Return [X, Y] of the center of cell containing provided text 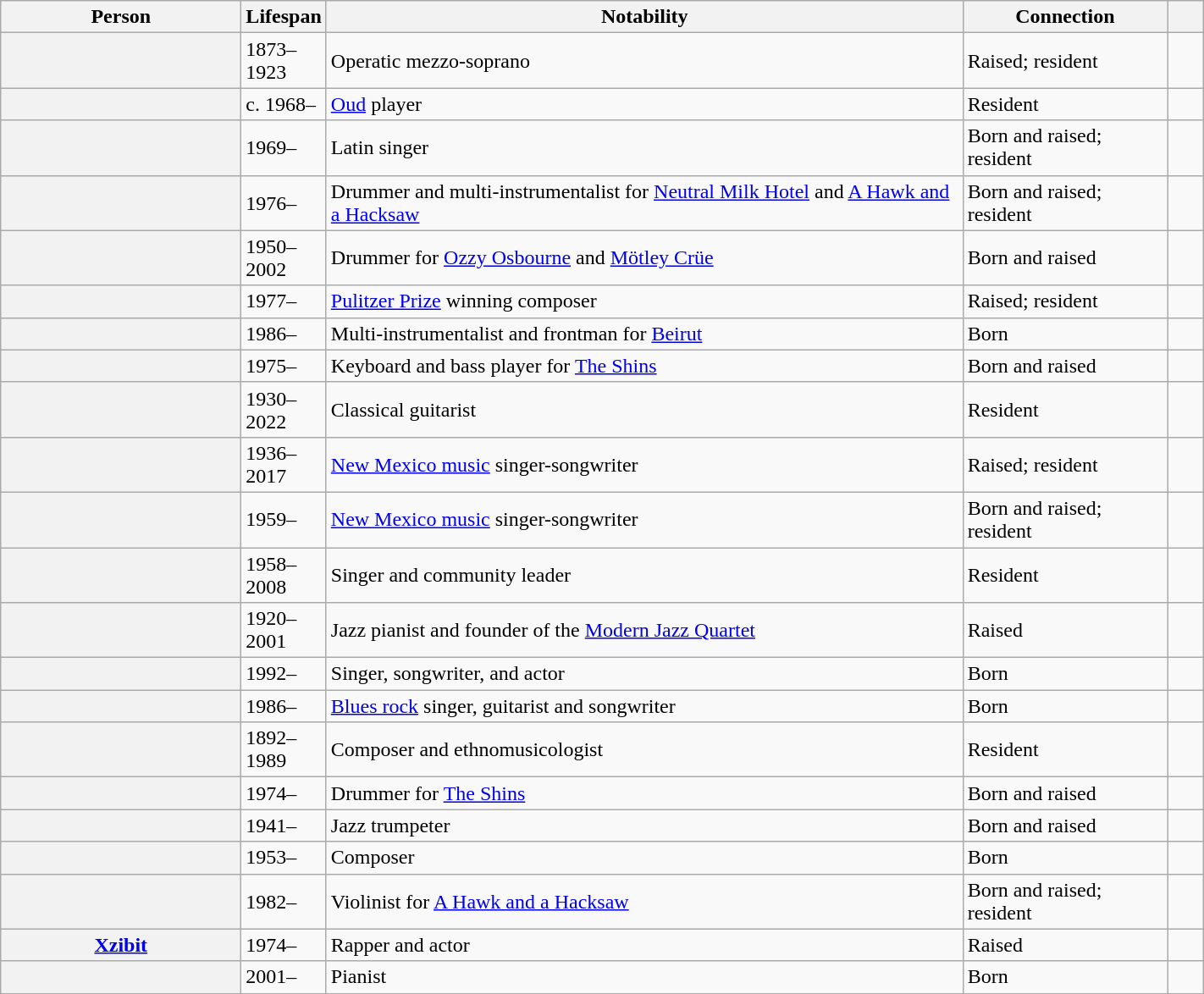
1958–2008 [284, 574]
Violinist for A Hawk and a Hacksaw [644, 901]
Composer and ethnomusicologist [644, 750]
Latin singer [644, 147]
1969– [284, 147]
Singer and community leader [644, 574]
1920–2001 [284, 630]
1930–2022 [284, 410]
1950–2002 [284, 257]
Xzibit [121, 945]
Composer [644, 858]
Connection [1065, 17]
c. 1968– [284, 104]
1982– [284, 901]
Jazz pianist and founder of the Modern Jazz Quartet [644, 630]
Pianist [644, 977]
1976– [284, 203]
Oud player [644, 104]
1873–1923 [284, 61]
1936–2017 [284, 464]
Singer, songwriter, and actor [644, 674]
1941– [284, 826]
1953– [284, 858]
Jazz trumpeter [644, 826]
1992– [284, 674]
Multi-instrumentalist and frontman for Beirut [644, 334]
2001– [284, 977]
1959– [284, 520]
Lifespan [284, 17]
Rapper and actor [644, 945]
Drummer and multi-instrumentalist for Neutral Milk Hotel and A Hawk and a Hacksaw [644, 203]
Notability [644, 17]
Drummer for Ozzy Osbourne and Mötley Crüe [644, 257]
Classical guitarist [644, 410]
1975– [284, 366]
Keyboard and bass player for The Shins [644, 366]
1977– [284, 301]
Blues rock singer, guitarist and songwriter [644, 706]
Operatic mezzo-soprano [644, 61]
Person [121, 17]
1892–1989 [284, 750]
Pulitzer Prize winning composer [644, 301]
Drummer for The Shins [644, 793]
